Return the (X, Y) coordinate for the center point of the cell that contains the specified text.  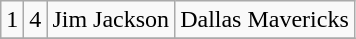
Jim Jackson (111, 20)
1 (12, 20)
Dallas Mavericks (265, 20)
4 (36, 20)
